Provide the [x, y] coordinate of the cell's center where the given text is located.  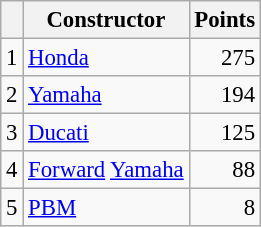
Forward Yamaha [106, 170]
125 [224, 133]
8 [224, 208]
275 [224, 58]
5 [12, 208]
Honda [106, 58]
88 [224, 170]
Constructor [106, 20]
Points [224, 20]
3 [12, 133]
Yamaha [106, 95]
194 [224, 95]
PBM [106, 208]
4 [12, 170]
1 [12, 58]
2 [12, 95]
Ducati [106, 133]
